Extract the [x, y] coordinate from the center of the cell holding the provided text.  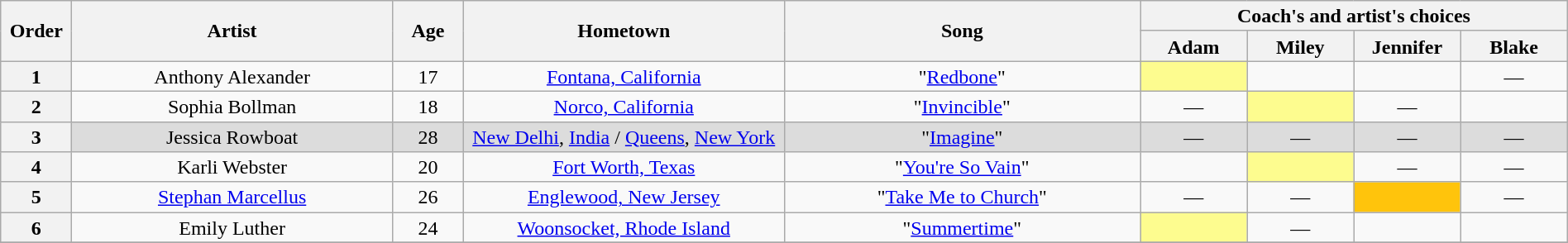
6 [36, 228]
"You're So Vain" [963, 167]
24 [428, 228]
5 [36, 197]
26 [428, 197]
Order [36, 31]
20 [428, 167]
Sophia Bollman [232, 106]
"Invincible" [963, 106]
Jessica Rowboat [232, 137]
18 [428, 106]
Norco, California [624, 106]
Blake [1513, 46]
Age [428, 31]
Hometown [624, 31]
Miley [1300, 46]
4 [36, 167]
Adam [1194, 46]
2 [36, 106]
Anthony Alexander [232, 76]
28 [428, 137]
Emily Luther [232, 228]
Fort Worth, Texas [624, 167]
Fontana, California [624, 76]
"Redbone" [963, 76]
1 [36, 76]
Karli Webster [232, 167]
Coach's and artist's choices [1355, 17]
New Delhi, India / Queens, New York [624, 137]
"Summertime" [963, 228]
Artist [232, 31]
Song [963, 31]
"Take Me to Church" [963, 197]
17 [428, 76]
Woonsocket, Rhode Island [624, 228]
3 [36, 137]
Jennifer [1408, 46]
"Imagine" [963, 137]
Stephan Marcellus [232, 197]
Englewood, New Jersey [624, 197]
